Provide the [X, Y] coordinate of the cell's center where the given text is located.  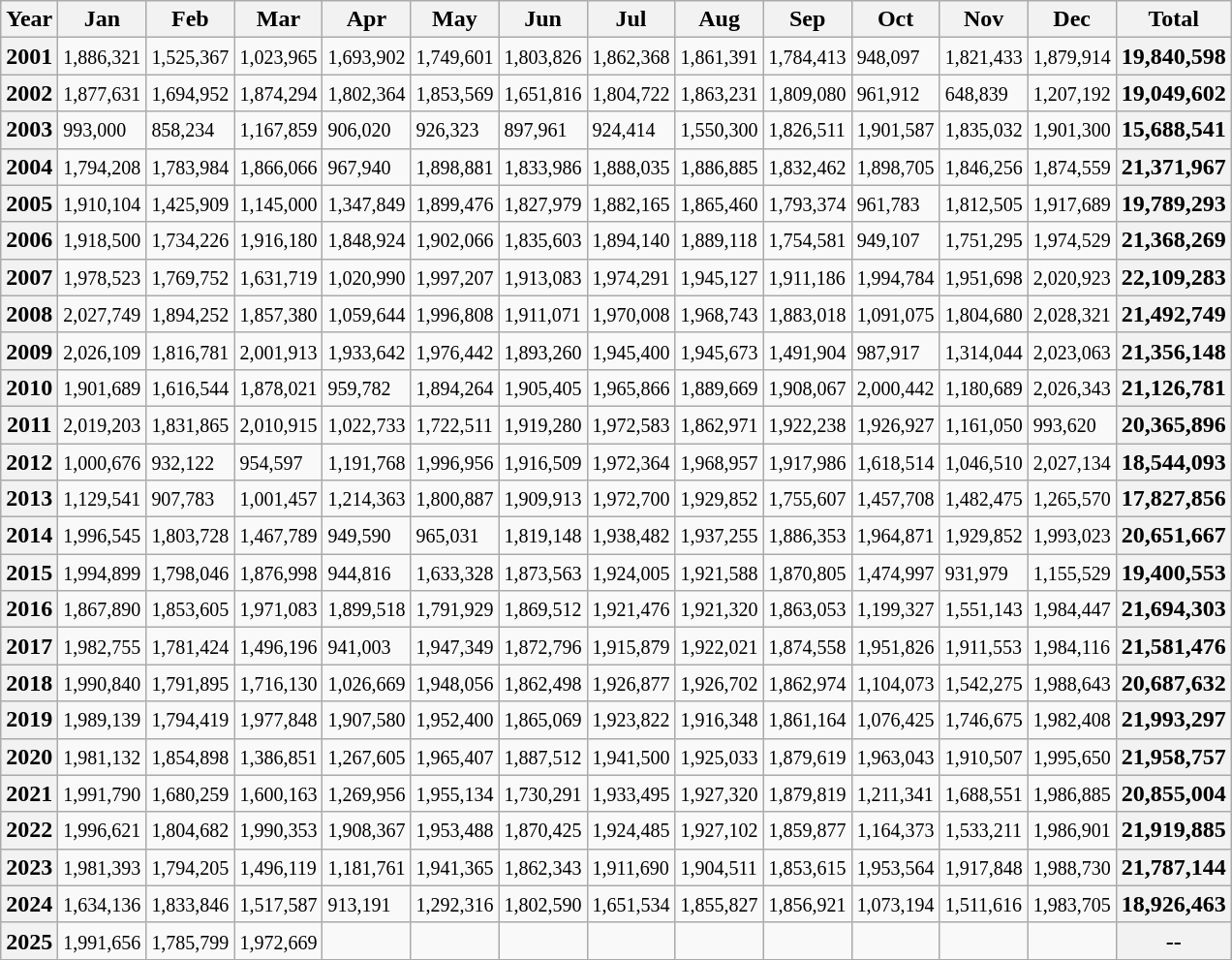
1,872,796 [542, 646]
1,129,541 [103, 499]
897,961 [542, 130]
1,180,689 [984, 387]
1,924,485 [631, 830]
1,861,164 [808, 720]
Aug [719, 19]
932,122 [190, 462]
2005 [29, 203]
1,925,033 [719, 757]
Sep [808, 19]
1,550,300 [719, 130]
1,854,898 [190, 757]
1,899,476 [455, 203]
1,865,460 [719, 203]
1,991,790 [103, 793]
1,905,405 [542, 387]
1,511,616 [984, 904]
1,314,044 [984, 351]
17,827,856 [1174, 499]
1,831,865 [190, 424]
1,965,407 [455, 757]
1,997,207 [455, 277]
1,921,320 [719, 609]
931,979 [984, 573]
1,755,607 [808, 499]
21,958,757 [1174, 757]
Jan [103, 19]
941,003 [366, 646]
1,161,050 [984, 424]
Oct [895, 19]
1,533,211 [984, 830]
1,867,890 [103, 609]
1,882,165 [631, 203]
1,926,702 [719, 683]
1,970,008 [631, 314]
1,833,986 [542, 167]
1,910,507 [984, 757]
1,191,768 [366, 462]
1,964,871 [895, 536]
1,722,511 [455, 424]
1,984,116 [1071, 646]
1,953,488 [455, 830]
1,207,192 [1071, 93]
1,893,260 [542, 351]
1,827,979 [542, 203]
Jul [631, 19]
1,923,822 [631, 720]
2024 [29, 904]
1,791,929 [455, 609]
1,651,816 [542, 93]
21,356,148 [1174, 351]
1,919,280 [542, 424]
1,916,180 [279, 240]
1,457,708 [895, 499]
1,853,615 [808, 867]
1,857,380 [279, 314]
1,916,509 [542, 462]
2,028,321 [1071, 314]
1,886,353 [808, 536]
1,826,511 [808, 130]
1,482,475 [984, 499]
1,945,400 [631, 351]
21,694,303 [1174, 609]
1,908,067 [808, 387]
1,634,136 [103, 904]
1,971,083 [279, 609]
1,988,730 [1071, 867]
1,877,631 [103, 93]
1,866,066 [279, 167]
2,023,063 [1071, 351]
1,694,952 [190, 93]
967,940 [366, 167]
1,496,119 [279, 867]
1,716,130 [279, 683]
1,269,956 [366, 793]
1,865,069 [542, 720]
954,597 [279, 462]
1,800,887 [455, 499]
1,901,300 [1071, 130]
1,693,902 [366, 56]
1,803,728 [190, 536]
Nov [984, 19]
20,365,896 [1174, 424]
1,802,590 [542, 904]
1,804,682 [190, 830]
2017 [29, 646]
2,010,915 [279, 424]
22,109,283 [1174, 277]
1,996,621 [103, 830]
1,879,914 [1071, 56]
961,912 [895, 93]
1,164,373 [895, 830]
1,911,071 [542, 314]
18,926,463 [1174, 904]
926,323 [455, 130]
20,855,004 [1174, 793]
1,551,143 [984, 609]
1,467,789 [279, 536]
1,794,419 [190, 720]
1,517,587 [279, 904]
2009 [29, 351]
1,922,021 [719, 646]
1,853,569 [455, 93]
1,986,885 [1071, 793]
2015 [29, 573]
May [455, 19]
1,873,563 [542, 573]
1,911,690 [631, 867]
1,899,518 [366, 609]
19,789,293 [1174, 203]
1,894,140 [631, 240]
1,835,603 [542, 240]
1,889,118 [719, 240]
2016 [29, 609]
1,996,808 [455, 314]
993,000 [103, 130]
1,023,965 [279, 56]
1,916,348 [719, 720]
1,749,601 [455, 56]
2006 [29, 240]
1,908,367 [366, 830]
1,883,018 [808, 314]
2,026,109 [103, 351]
959,782 [366, 387]
18,544,093 [1174, 462]
1,870,805 [808, 573]
1,853,605 [190, 609]
1,809,080 [808, 93]
1,819,148 [542, 536]
1,046,510 [984, 462]
Dec [1071, 19]
1,976,442 [455, 351]
1,926,927 [895, 424]
1,984,447 [1071, 609]
1,894,252 [190, 314]
1,887,512 [542, 757]
1,265,570 [1071, 499]
1,990,840 [103, 683]
1,983,705 [1071, 904]
1,922,238 [808, 424]
987,917 [895, 351]
1,902,066 [455, 240]
21,492,749 [1174, 314]
2025 [29, 941]
2010 [29, 387]
1,651,534 [631, 904]
1,974,529 [1071, 240]
1,862,498 [542, 683]
1,734,226 [190, 240]
1,870,425 [542, 830]
1,879,619 [808, 757]
1,927,320 [719, 793]
2020 [29, 757]
1,267,605 [366, 757]
1,862,974 [808, 683]
1,821,433 [984, 56]
1,026,669 [366, 683]
1,874,294 [279, 93]
1,859,877 [808, 830]
858,234 [190, 130]
1,001,457 [279, 499]
1,862,343 [542, 867]
1,832,462 [808, 167]
1,059,644 [366, 314]
2013 [29, 499]
1,972,669 [279, 941]
21,368,269 [1174, 240]
1,874,558 [808, 646]
949,590 [366, 536]
1,907,580 [366, 720]
1,863,053 [808, 609]
1,915,879 [631, 646]
1,952,400 [455, 720]
1,926,877 [631, 683]
2,019,203 [103, 424]
1,948,056 [455, 683]
1,991,656 [103, 941]
948,097 [895, 56]
1,941,365 [455, 867]
1,104,073 [895, 683]
1,812,505 [984, 203]
20,651,667 [1174, 536]
2022 [29, 830]
1,986,901 [1071, 830]
1,835,032 [984, 130]
1,155,529 [1071, 573]
Jun [542, 19]
1,616,544 [190, 387]
965,031 [455, 536]
1,855,827 [719, 904]
993,620 [1071, 424]
Apr [366, 19]
1,996,545 [103, 536]
1,951,698 [984, 277]
1,911,186 [808, 277]
2019 [29, 720]
21,919,885 [1174, 830]
1,945,127 [719, 277]
1,879,819 [808, 793]
2007 [29, 277]
1,793,374 [808, 203]
1,791,895 [190, 683]
1,816,781 [190, 351]
1,978,523 [103, 277]
1,901,689 [103, 387]
2021 [29, 793]
1,977,848 [279, 720]
20,687,632 [1174, 683]
1,525,367 [190, 56]
2,000,442 [895, 387]
1,951,826 [895, 646]
2004 [29, 167]
1,963,043 [895, 757]
1,688,551 [984, 793]
906,020 [366, 130]
1,911,553 [984, 646]
1,994,784 [895, 277]
1,917,689 [1071, 203]
1,909,913 [542, 499]
1,491,904 [808, 351]
1,803,826 [542, 56]
1,918,500 [103, 240]
Total [1174, 19]
1,933,642 [366, 351]
1,996,956 [455, 462]
1,886,321 [103, 56]
2018 [29, 683]
Mar [279, 19]
1,981,393 [103, 867]
1,981,132 [103, 757]
1,496,196 [279, 646]
1,618,514 [895, 462]
1,982,408 [1071, 720]
1,921,476 [631, 609]
1,941,500 [631, 757]
1,874,559 [1071, 167]
1,927,102 [719, 830]
961,783 [895, 203]
1,794,205 [190, 867]
1,542,275 [984, 683]
907,783 [190, 499]
1,924,005 [631, 573]
1,878,021 [279, 387]
1,073,194 [895, 904]
1,631,719 [279, 277]
1,863,231 [719, 93]
1,889,669 [719, 387]
2,027,134 [1071, 462]
1,989,139 [103, 720]
1,804,680 [984, 314]
1,856,921 [808, 904]
1,917,848 [984, 867]
1,972,364 [631, 462]
1,783,984 [190, 167]
1,076,425 [895, 720]
1,938,482 [631, 536]
1,211,341 [895, 793]
1,022,733 [366, 424]
1,917,986 [808, 462]
1,861,391 [719, 56]
2,020,923 [1071, 277]
1,876,998 [279, 573]
2001 [29, 56]
949,107 [895, 240]
1,846,256 [984, 167]
1,769,752 [190, 277]
1,804,722 [631, 93]
1,965,866 [631, 387]
1,751,295 [984, 240]
1,913,083 [542, 277]
2012 [29, 462]
1,910,104 [103, 203]
1,425,909 [190, 203]
21,371,967 [1174, 167]
1,781,424 [190, 646]
1,990,353 [279, 830]
1,000,676 [103, 462]
1,888,035 [631, 167]
1,785,799 [190, 941]
21,126,781 [1174, 387]
1,945,673 [719, 351]
1,680,259 [190, 793]
1,833,846 [190, 904]
Year [29, 19]
1,968,743 [719, 314]
15,688,541 [1174, 130]
1,937,255 [719, 536]
1,955,134 [455, 793]
21,787,144 [1174, 867]
1,894,264 [455, 387]
1,794,208 [103, 167]
1,901,587 [895, 130]
1,933,495 [631, 793]
1,974,291 [631, 277]
1,972,583 [631, 424]
21,581,476 [1174, 646]
19,840,598 [1174, 56]
924,414 [631, 130]
1,292,316 [455, 904]
1,181,761 [366, 867]
1,994,899 [103, 573]
1,214,363 [366, 499]
2002 [29, 93]
-- [1174, 941]
2014 [29, 536]
1,347,849 [366, 203]
1,754,581 [808, 240]
1,633,328 [455, 573]
1,091,075 [895, 314]
1,199,327 [895, 609]
1,802,364 [366, 93]
1,886,885 [719, 167]
1,600,163 [279, 793]
1,988,643 [1071, 683]
1,904,511 [719, 867]
1,386,851 [279, 757]
2008 [29, 314]
1,145,000 [279, 203]
Feb [190, 19]
1,862,971 [719, 424]
1,972,700 [631, 499]
2,001,913 [279, 351]
2011 [29, 424]
21,993,297 [1174, 720]
1,947,349 [455, 646]
1,982,755 [103, 646]
1,020,990 [366, 277]
1,898,705 [895, 167]
1,968,957 [719, 462]
1,784,413 [808, 56]
1,993,023 [1071, 536]
1,730,291 [542, 793]
19,049,602 [1174, 93]
1,869,512 [542, 609]
19,400,553 [1174, 573]
1,862,368 [631, 56]
1,746,675 [984, 720]
1,848,924 [366, 240]
1,898,881 [455, 167]
2,026,343 [1071, 387]
1,953,564 [895, 867]
1,995,650 [1071, 757]
944,816 [366, 573]
648,839 [984, 93]
1,167,859 [279, 130]
2003 [29, 130]
1,798,046 [190, 573]
1,921,588 [719, 573]
913,191 [366, 904]
2,027,749 [103, 314]
2023 [29, 867]
1,474,997 [895, 573]
